Find where the given text appears and provide that cell's center as [x, y] coordinate. 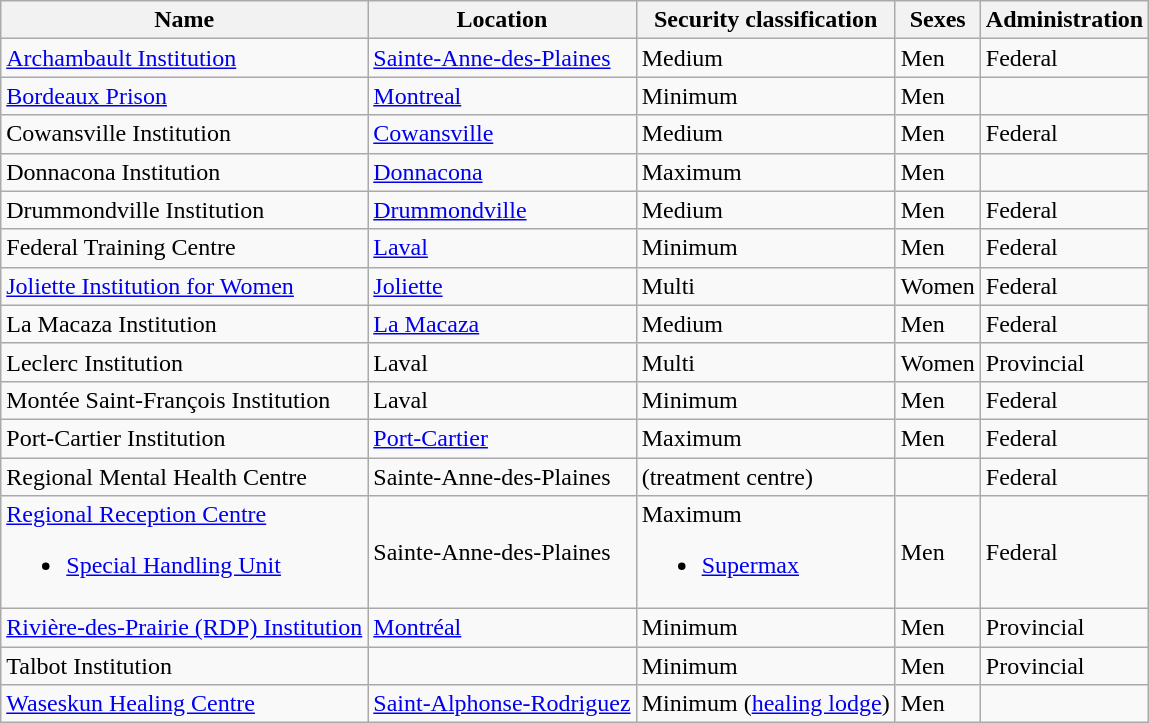
Name [184, 20]
Donnacona Institution [184, 172]
Leclerc Institution [184, 362]
Saint-Alphonse-Rodriguez [502, 704]
MaximumSupermax [766, 552]
Administration [1064, 20]
La Macaza Institution [184, 324]
Waseskun Healing Centre [184, 704]
Donnacona [502, 172]
Cowansville Institution [184, 134]
La Macaza [502, 324]
Federal Training Centre [184, 248]
Montée Saint-François Institution [184, 400]
(treatment centre) [766, 477]
Sexes [938, 20]
Security classification [766, 20]
Bordeaux Prison [184, 96]
Joliette Institution for Women [184, 286]
Minimum (healing lodge) [766, 704]
Regional Reception CentreSpecial Handling Unit [184, 552]
Cowansville [502, 134]
Archambault Institution [184, 58]
Location [502, 20]
Joliette [502, 286]
Drummondville [502, 210]
Port-Cartier Institution [184, 438]
Rivière-des-Prairie (RDP) Institution [184, 628]
Montreal [502, 96]
Regional Mental Health Centre [184, 477]
Port-Cartier [502, 438]
Montréal [502, 628]
Drummondville Institution [184, 210]
Talbot Institution [184, 666]
